Capture the cell that displays the provided text and extract its [x, y] central coordinate. 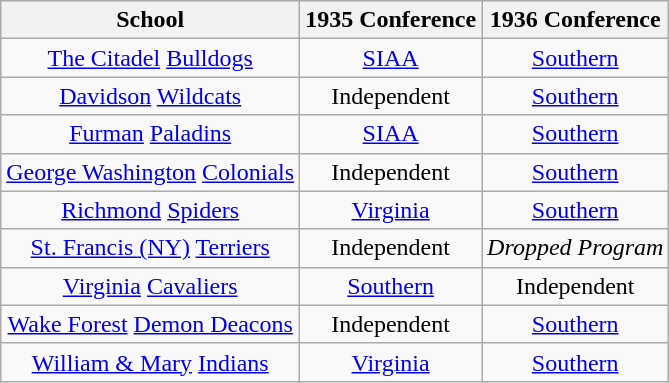
Wake Forest Demon Deacons [150, 324]
School [150, 20]
Dropped Program [576, 248]
Furman Paladins [150, 134]
1936 Conference [576, 20]
Richmond Spiders [150, 210]
St. Francis (NY) Terriers [150, 248]
Davidson Wildcats [150, 96]
Virginia Cavaliers [150, 286]
George Washington Colonials [150, 172]
William & Mary Indians [150, 362]
1935 Conference [391, 20]
The Citadel Bulldogs [150, 58]
